Find where the given text appears and provide that cell's center as [x, y] coordinate. 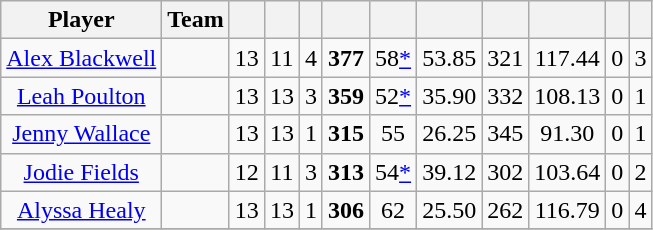
54* [394, 172]
332 [506, 96]
359 [346, 96]
302 [506, 172]
116.79 [568, 210]
52* [394, 96]
26.25 [450, 134]
Alyssa Healy [82, 210]
62 [394, 210]
35.90 [450, 96]
91.30 [568, 134]
117.44 [568, 58]
321 [506, 58]
55 [394, 134]
Team [196, 20]
315 [346, 134]
Leah Poulton [82, 96]
2 [640, 172]
313 [346, 172]
Alex Blackwell [82, 58]
12 [246, 172]
262 [506, 210]
Jenny Wallace [82, 134]
108.13 [568, 96]
Jodie Fields [82, 172]
Player [82, 20]
39.12 [450, 172]
306 [346, 210]
53.85 [450, 58]
58* [394, 58]
25.50 [450, 210]
103.64 [568, 172]
345 [506, 134]
377 [346, 58]
